From the cell containing the given text, extract its center point as [x, y] coordinate. 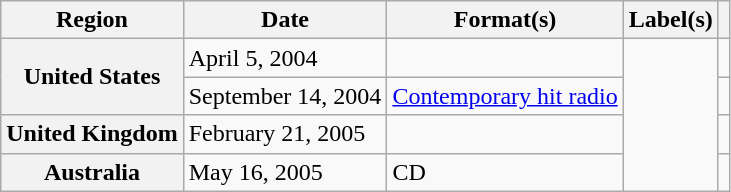
CD [505, 172]
Label(s) [670, 20]
February 21, 2005 [285, 134]
September 14, 2004 [285, 96]
Contemporary hit radio [505, 96]
Australia [92, 172]
May 16, 2005 [285, 172]
United Kingdom [92, 134]
Region [92, 20]
Format(s) [505, 20]
United States [92, 77]
Date [285, 20]
April 5, 2004 [285, 58]
